Scan for the cell matching the given text and deliver its (x, y) coordinate at center. 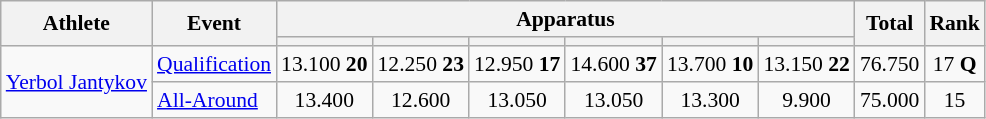
All-Around (214, 100)
17 Q (954, 64)
76.750 (890, 64)
Rank (954, 24)
75.000 (890, 100)
Total (890, 24)
Apparatus (566, 19)
13.150 22 (806, 64)
14.600 37 (613, 64)
12.250 23 (421, 64)
13.400 (324, 100)
12.950 17 (517, 64)
13.300 (710, 100)
9.900 (806, 100)
Qualification (214, 64)
Athlete (76, 24)
13.100 20 (324, 64)
15 (954, 100)
Yerbol Jantykov (76, 82)
13.700 10 (710, 64)
Event (214, 24)
12.600 (421, 100)
